Provide the (X, Y) coordinate of the cell's center where the given text is located.  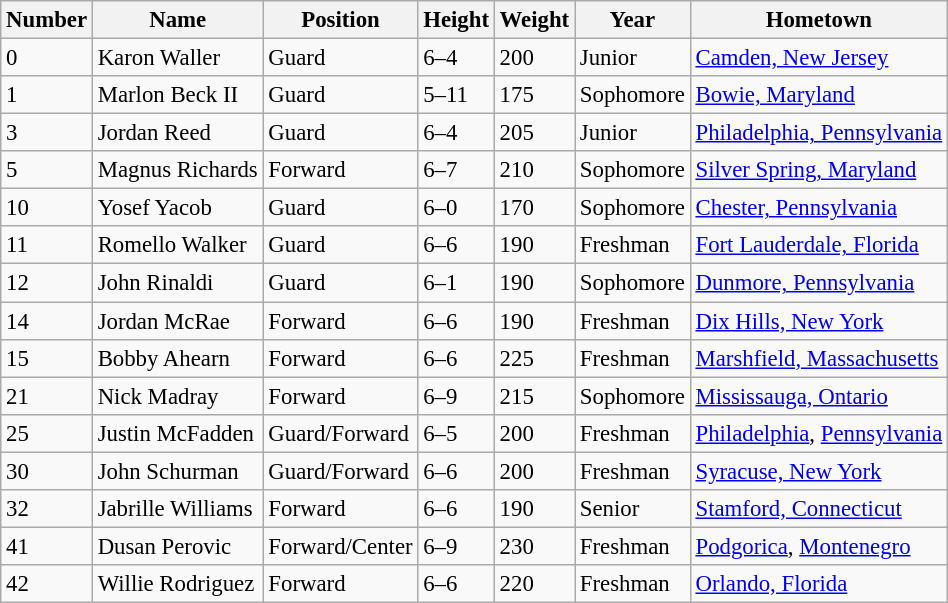
170 (534, 208)
42 (47, 584)
6–7 (456, 170)
Marshfield, Massachusetts (818, 358)
Podgorica, Montenegro (818, 546)
Position (340, 20)
225 (534, 358)
John Rinaldi (178, 283)
Jabrille Williams (178, 509)
Weight (534, 20)
3 (47, 133)
Dunmore, Pennsylvania (818, 283)
Silver Spring, Maryland (818, 170)
Chester, Pennsylvania (818, 208)
220 (534, 584)
230 (534, 546)
Fort Lauderdale, Florida (818, 245)
10 (47, 208)
Justin McFadden (178, 433)
1 (47, 95)
205 (534, 133)
Number (47, 20)
14 (47, 321)
Height (456, 20)
Forward/Center (340, 546)
Marlon Beck II (178, 95)
5–11 (456, 95)
Hometown (818, 20)
215 (534, 396)
21 (47, 396)
Bowie, Maryland (818, 95)
Orlando, Florida (818, 584)
11 (47, 245)
5 (47, 170)
Willie Rodriguez (178, 584)
Nick Madray (178, 396)
Name (178, 20)
6–0 (456, 208)
6–5 (456, 433)
Mississauga, Ontario (818, 396)
15 (47, 358)
Jordan McRae (178, 321)
30 (47, 471)
12 (47, 283)
John Schurman (178, 471)
210 (534, 170)
6–1 (456, 283)
0 (47, 58)
175 (534, 95)
Yosef Yacob (178, 208)
Karon Waller (178, 58)
32 (47, 509)
41 (47, 546)
Camden, New Jersey (818, 58)
Dusan Perovic (178, 546)
Romello Walker (178, 245)
Magnus Richards (178, 170)
Syracuse, New York (818, 471)
Dix Hills, New York (818, 321)
Stamford, Connecticut (818, 509)
25 (47, 433)
Jordan Reed (178, 133)
Senior (633, 509)
Year (633, 20)
Bobby Ahearn (178, 358)
